Return the [X, Y] coordinate for the center point of the cell that contains the specified text.  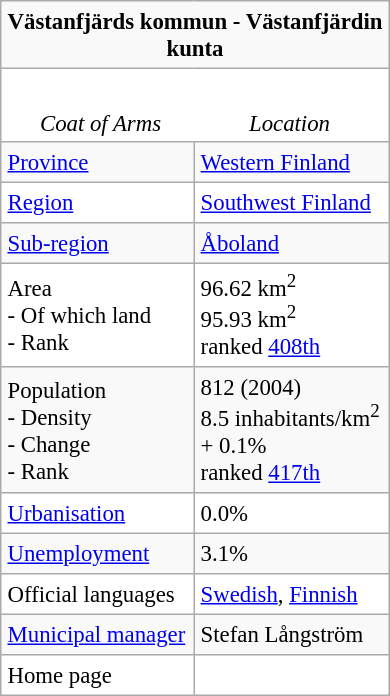
Västanfjärds kommun - Västanfjärdin kunta [195, 35]
Unemployment [98, 554]
Sub-region [98, 243]
Region [98, 202]
0.0% [292, 513]
Population- Density- Change- Rank [98, 430]
Area- Of which land- Rank [98, 315]
Coat of Arms [100, 123]
96.62 km295.93 km2ranked 408th [292, 315]
Coat of Arms Location [195, 105]
Municipal manager [98, 635]
Province [98, 162]
Western Finland [292, 162]
3.1% [292, 554]
Southwest Finland [292, 202]
812 (2004)8.5 inhabitants/km2+ 0.1%ranked 417th [292, 430]
Home page [98, 675]
Urbanisation [98, 513]
Official languages [98, 594]
Swedish, Finnish [292, 594]
Location [290, 123]
Åboland [292, 243]
Stefan Långström [292, 635]
